For the text-containing cell, return its midpoint in (x, y) coordinate format. 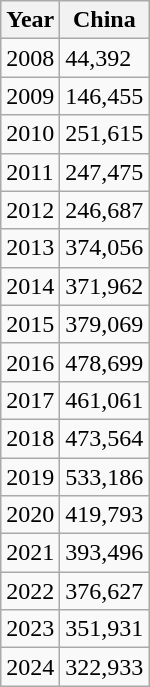
44,392 (104, 58)
2017 (30, 400)
351,931 (104, 629)
2010 (30, 134)
2018 (30, 438)
Year (30, 20)
2008 (30, 58)
2023 (30, 629)
2016 (30, 362)
2012 (30, 210)
2014 (30, 286)
371,962 (104, 286)
2019 (30, 477)
393,496 (104, 553)
247,475 (104, 172)
374,056 (104, 248)
2009 (30, 96)
2020 (30, 515)
379,069 (104, 324)
246,687 (104, 210)
322,933 (104, 667)
2021 (30, 553)
2024 (30, 667)
2013 (30, 248)
China (104, 20)
461,061 (104, 400)
478,699 (104, 362)
2022 (30, 591)
533,186 (104, 477)
146,455 (104, 96)
419,793 (104, 515)
473,564 (104, 438)
2011 (30, 172)
251,615 (104, 134)
2015 (30, 324)
376,627 (104, 591)
